Extract the (x, y) coordinate from the center of the cell holding the provided text.  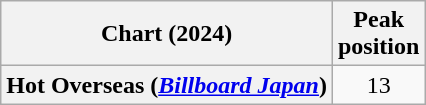
Hot Overseas (Billboard Japan) (167, 85)
13 (378, 85)
Chart (2024) (167, 34)
Peakposition (378, 34)
